For the text-containing cell, return its midpoint in [x, y] coordinate format. 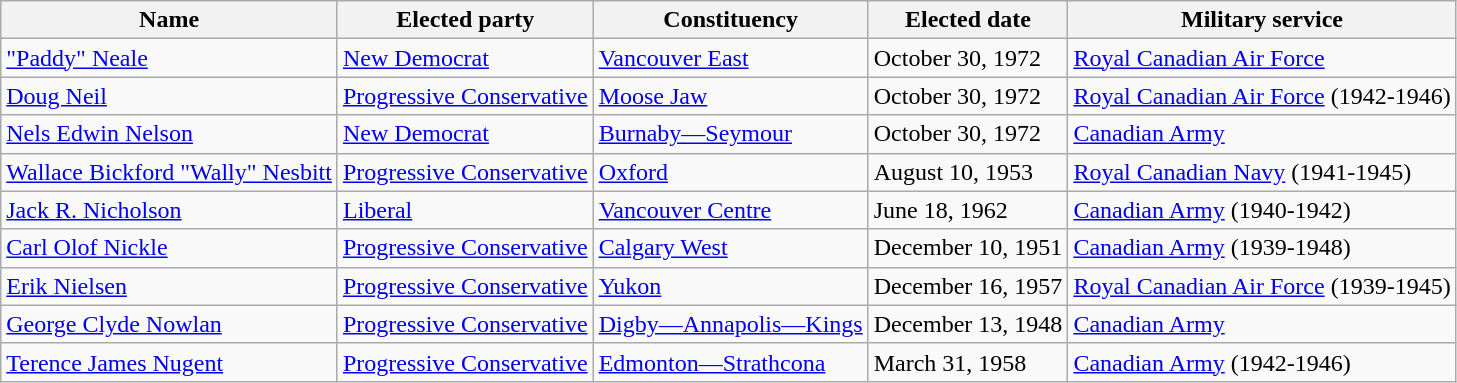
Digby—Annapolis—Kings [730, 324]
Name [170, 20]
Royal Canadian Air Force (1939-1945) [1262, 286]
Carl Olof Nickle [170, 248]
December 10, 1951 [968, 248]
December 13, 1948 [968, 324]
June 18, 1962 [968, 210]
Calgary West [730, 248]
March 31, 1958 [968, 362]
Edmonton—Strathcona [730, 362]
Canadian Army (1942-1946) [1262, 362]
George Clyde Nowlan [170, 324]
Moose Jaw [730, 96]
August 10, 1953 [968, 172]
Liberal [465, 210]
Vancouver East [730, 58]
Constituency [730, 20]
Elected date [968, 20]
December 16, 1957 [968, 286]
Burnaby—Seymour [730, 134]
Royal Canadian Navy (1941-1945) [1262, 172]
Oxford [730, 172]
Terence James Nugent [170, 362]
Canadian Army (1939-1948) [1262, 248]
Nels Edwin Nelson [170, 134]
Doug Neil [170, 96]
Military service [1262, 20]
Jack R. Nicholson [170, 210]
Erik Nielsen [170, 286]
Elected party [465, 20]
Yukon [730, 286]
Vancouver Centre [730, 210]
Wallace Bickford "Wally" Nesbitt [170, 172]
"Paddy" Neale [170, 58]
Royal Canadian Air Force (1942-1946) [1262, 96]
Royal Canadian Air Force [1262, 58]
Canadian Army (1940-1942) [1262, 210]
